Identify which cell holds the provided text, then report its [X, Y] central coordinate. 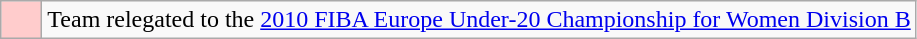
Team relegated to the 2010 FIBA Europe Under-20 Championship for Women Division B [479, 20]
